Return the [X, Y] coordinate for the center point of the cell that contains the specified text.  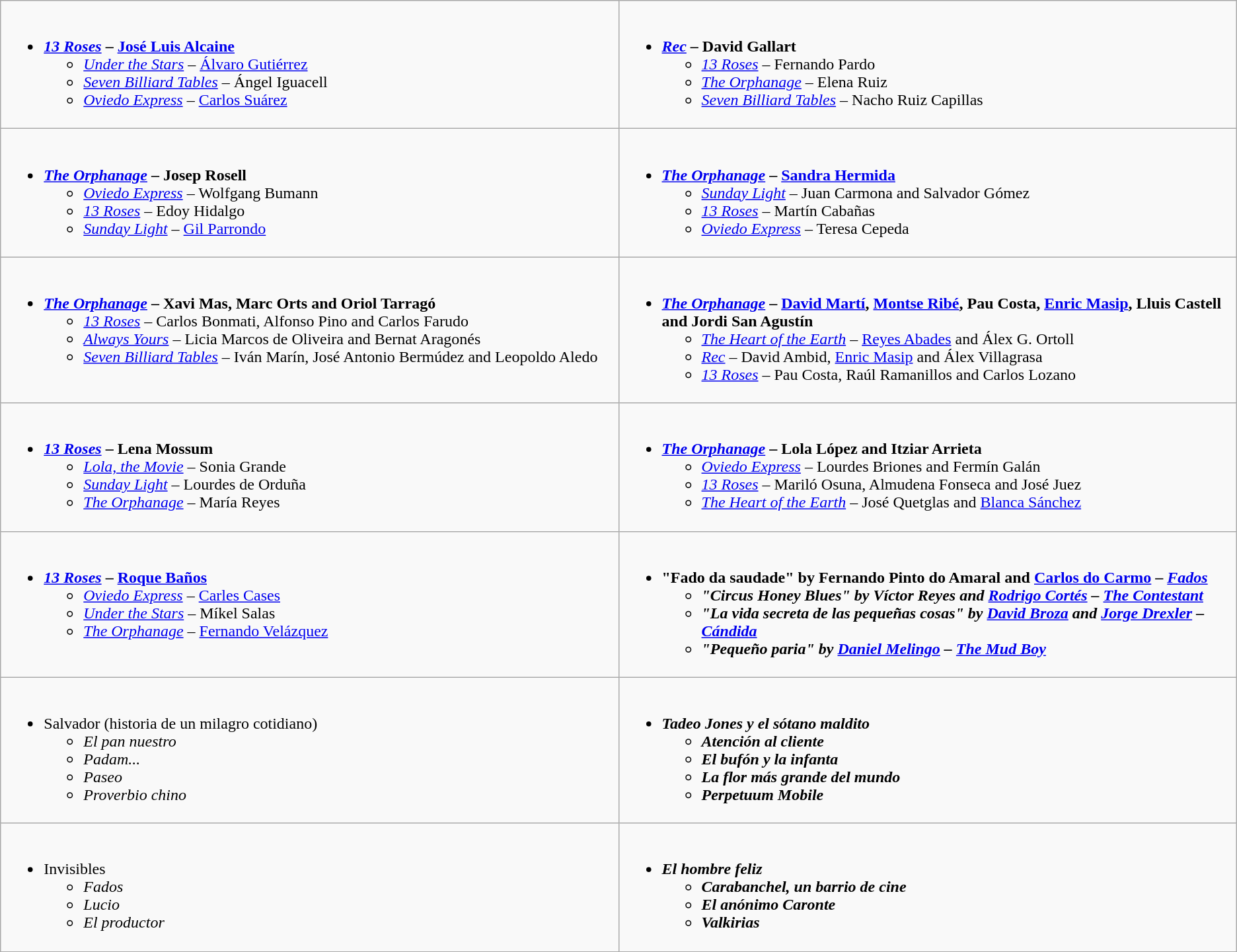
13 Roses – José Luis AlcaineUnder the Stars – Álvaro GutiérrezSeven Billiard Tables – Ángel IguacellOviedo Express – Carlos Suárez [309, 65]
Rec – David Gallart13 Roses – Fernando PardoThe Orphanage – Elena RuizSeven Billiard Tables – Nacho Ruiz Capillas [928, 65]
Salvador (historia de un milagro cotidiano)El pan nuestroPadam...PaseoProverbio chino [309, 751]
InvisiblesFadosLucioEl productor [309, 887]
The Orphanage – Josep RosellOviedo Express – Wolfgang Bumann13 Roses – Edoy HidalgoSunday Light – Gil Parrondo [309, 193]
El hombre felizCarabanchel, un barrio de cineEl anónimo CaronteValkirias [928, 887]
13 Roses – Roque BañosOviedo Express – Carles CasesUnder the Stars – Míkel SalasThe Orphanage – Fernando Velázquez [309, 604]
The Orphanage – Sandra HermidaSunday Light – Juan Carmona and Salvador Gómez13 Roses – Martín CabañasOviedo Express – Teresa Cepeda [928, 193]
Tadeo Jones y el sótano malditoAtención al clienteEl bufón y la infantaLa flor más grande del mundoPerpetuum Mobile [928, 751]
13 Roses – Lena MossumLola, the Movie – Sonia GrandeSunday Light – Lourdes de OrduñaThe Orphanage – María Reyes [309, 467]
